Return [x, y] of the center of cell containing provided text 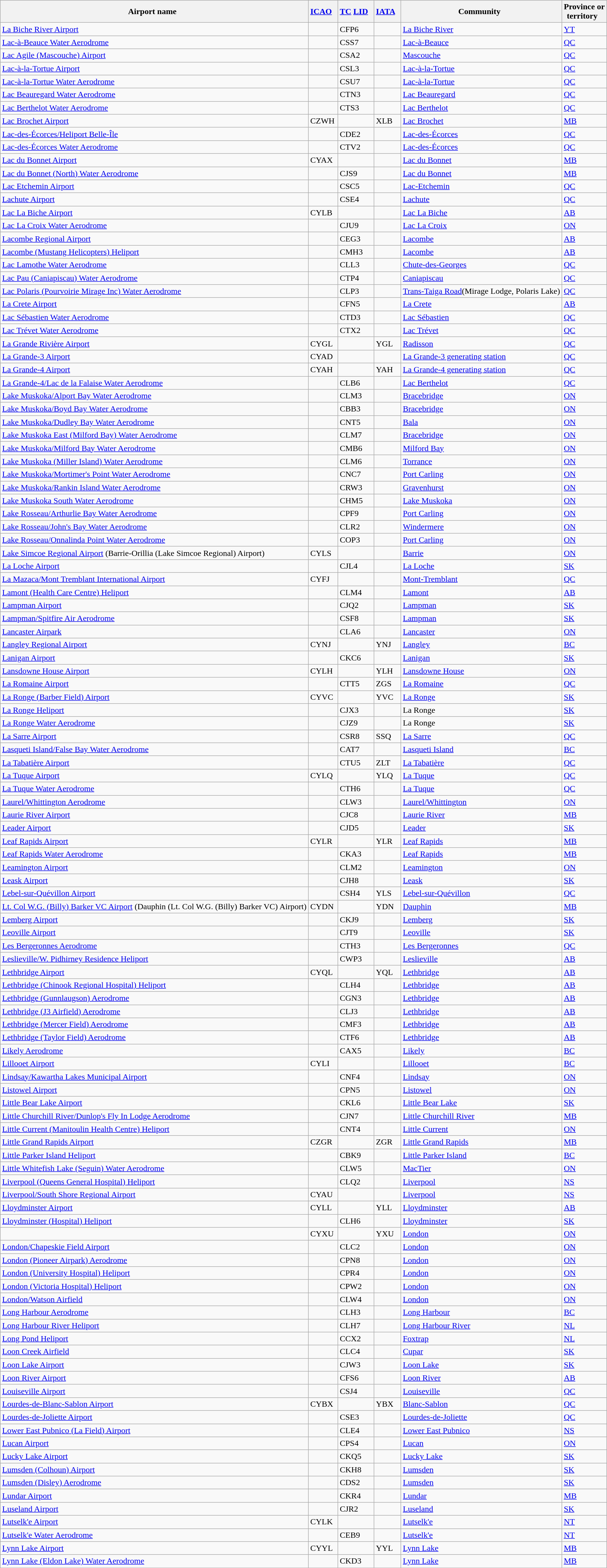
CLM7 [356, 435]
CTH3 [356, 946]
Long Harbour [481, 1312]
CYVC [323, 697]
CLM4 [356, 592]
Lucan Airport [154, 1443]
Lac du Bonnet Airport [154, 160]
CSE4 [356, 200]
La Tuque Water Aerodrome [154, 788]
Little Parker Island Heliport [154, 1155]
CKD3 [356, 1561]
CJT9 [356, 933]
Lac Beauregard [481, 95]
Lac-à-la-Tortue Airport [154, 68]
Lampman Airport [154, 605]
CZWH [323, 121]
Lac Berthelot Water Aerodrome [154, 108]
Lancaster Airpark [154, 632]
CSC5 [356, 186]
CYLB [323, 213]
ICAO [323, 12]
CLL3 [356, 265]
Lumsden (Colhoun) Airport [154, 1470]
CYLQ [323, 775]
Lansdowne House Airport [154, 671]
Lac Sébastien Water Aerodrome [154, 317]
Leoville [481, 933]
CFP6 [356, 29]
Lutselk'e Water Aerodrome [154, 1535]
COP3 [356, 540]
CSE3 [356, 1417]
Lake Muskoka South Water Aerodrome [154, 501]
Lac Trévet Water Aerodrome [154, 330]
Loon Creek Airfield [154, 1352]
CTV2 [356, 147]
La Grande-4/Lac de la Falaise Water Aerodrome [154, 383]
La Tabatière Airport [154, 762]
Province orterritory [584, 12]
CJR2 [356, 1509]
TC LID [356, 12]
Lucky Lake Airport [154, 1457]
CYNJ [323, 645]
Lasqueti Island/False Bay Water Aerodrome [154, 749]
Lake Rosseau/John's Bay Water Aerodrome [154, 527]
CEG3 [356, 239]
CRW3 [356, 487]
YYL [387, 1548]
Little Churchill River [481, 1116]
Lower East Pubnico (La Field) Airport [154, 1430]
CLM3 [356, 396]
CPF9 [356, 514]
Mont-Tremblant [481, 579]
Laurie River Airport [154, 815]
CPS4 [356, 1443]
Lake Muskoka/Rankin Island Water Aerodrome [154, 487]
SSQ [387, 736]
CMF3 [356, 1024]
CSJ4 [356, 1391]
London (University Hospital) Heliport [154, 1273]
Lac-à-la-Tortue Water Aerodrome [154, 82]
CTP4 [356, 278]
Leslieville [481, 959]
CKQ5 [356, 1457]
CPN8 [356, 1260]
La Tabatière [481, 762]
YQL [387, 972]
La Ronge Heliport [154, 710]
Lac Brochet Airport [154, 121]
Milford Bay [481, 448]
Long Harbour Aerodrome [154, 1312]
CLE4 [356, 1430]
Likely [481, 1051]
Torrance [481, 461]
Leask [481, 880]
Listowel [481, 1090]
CJU9 [356, 226]
CFS6 [356, 1378]
Luseland [481, 1509]
La Sarre [481, 736]
CLH4 [356, 985]
CYLH [323, 671]
YGL [387, 343]
Les Bergeronnes Aerodrome [154, 946]
Loon Lake Airport [154, 1365]
CJZ9 [356, 723]
Little Churchill River/Dunlop's Fly In Lodge Aerodrome [154, 1116]
Little Current [481, 1129]
CCX2 [356, 1339]
Louiseville Airport [154, 1391]
CFN5 [356, 304]
Little Current (Manitoulin Health Centre) Heliport [154, 1129]
YLH [387, 671]
Lac-des-Écorces Water Aerodrome [154, 147]
Lower East Pubnico [481, 1430]
CLR2 [356, 527]
YNJ [387, 645]
Long Pond Heliport [154, 1339]
Lethbridge (Taylor Field) Aerodrome [154, 1038]
La Ronge Water Aerodrome [154, 723]
CMB6 [356, 448]
Lanigan [481, 658]
Lake Muskoka [481, 501]
CYLS [323, 553]
CYAD [323, 356]
Lundar [481, 1496]
CLB6 [356, 383]
La Loche Airport [154, 566]
Lac Etchemin Airport [154, 186]
Lethbridge (Mercer Field) Aerodrome [154, 1024]
Lutselk'e Airport [154, 1522]
YLQ [387, 775]
CAT7 [356, 749]
Airport name [154, 12]
CNT5 [356, 422]
London/Watson Airfield [154, 1299]
CJQ2 [356, 605]
CYGL [323, 343]
Leaf Rapids Water Aerodrome [154, 854]
Lanigan Airport [154, 658]
CYLL [323, 1207]
Liverpool (Queens General Hospital) Heliport [154, 1181]
La Crete Airport [154, 304]
Chute-des-Georges [481, 265]
Lillooet Airport [154, 1064]
CWP3 [356, 959]
CJD5 [356, 828]
CJS9 [356, 173]
Long Harbour River [481, 1325]
Lemberg [481, 920]
Lac-à-Beauce Water Aerodrome [154, 42]
Lucan [481, 1443]
Leslieville/W. Pidhirney Residence Heliport [154, 959]
La Biche River [481, 29]
CTD3 [356, 317]
Trans-Taiga Road(Mirage Lodge, Polaris Lake) [481, 291]
CHM5 [356, 501]
Little Bear Lake [481, 1103]
Lamont [481, 592]
CNT4 [356, 1129]
Lacombe (Mustang Helicopters) Heliport [154, 252]
CSU7 [356, 82]
Lampman/Spitfire Air Aerodrome [154, 619]
Lemberg Airport [154, 920]
Lachute [481, 200]
YDN [387, 906]
La Romaine [481, 684]
Leamington [481, 867]
CLP3 [356, 291]
CYFJ [323, 579]
La Sarre Airport [154, 736]
ZLT [387, 762]
Lynn Lake (Eldon Lake) Water Aerodrome [154, 1561]
CPW2 [356, 1286]
CLH7 [356, 1325]
La Ronge (Barber Field) Airport [154, 697]
Lake Muskoka/Dudley Bay Water Aerodrome [154, 422]
Lillooet [481, 1064]
Lac Polaris (Pourvoirie Mirage Inc) Water Aerodrome [154, 291]
Lake Muskoka (Miller Island) Water Aerodrome [154, 461]
Lachute Airport [154, 200]
Lindsay/Kawartha Lakes Municipal Airport [154, 1077]
Barrie [481, 553]
CKJ9 [356, 920]
CSA2 [356, 55]
CLH3 [356, 1312]
Lac La Biche Airport [154, 213]
CYLI [323, 1064]
CSH4 [356, 893]
YT [584, 29]
Leaf Rapids Airport [154, 841]
La Grande-4 Airport [154, 369]
Langley [481, 645]
Lake Muskoka/Milford Bay Water Aerodrome [154, 448]
Long Harbour River Heliport [154, 1325]
CLW4 [356, 1299]
Lake Rosseau/Arthurlie Bay Water Aerodrome [154, 514]
CLM2 [356, 867]
La Loche [481, 566]
YBX [387, 1404]
Windermere [481, 527]
Laurie River [481, 815]
Lancaster [481, 632]
CDS2 [356, 1483]
CPN5 [356, 1090]
Little Bear Lake Airport [154, 1103]
Listowel Airport [154, 1090]
Lac La Croix [481, 226]
Lake Muskoka/Boyd Bay Water Aerodrome [154, 409]
CSL3 [356, 68]
Lynn Lake Airport [154, 1548]
YVC [387, 697]
Lethbridge (Gunnlaugson) Aerodrome [154, 998]
London/Chapeskie Field Airport [154, 1247]
Lac Brochet [481, 121]
Leamington Airport [154, 867]
CTH6 [356, 788]
Lac Sébastien [481, 317]
CSR8 [356, 736]
Leask Airport [154, 880]
CKL6 [356, 1103]
CLC4 [356, 1352]
CSS7 [356, 42]
CGN3 [356, 998]
Leader Airport [154, 828]
CYAH [323, 369]
Little Parker Island [481, 1155]
CLJ3 [356, 1011]
CTN3 [356, 95]
Lake Simcoe Regional Airport (Barrie-Orillia (Lake Simcoe Regional) Airport) [154, 553]
CEB9 [356, 1535]
La Grande-3 generating station [481, 356]
Cupar [481, 1352]
CJN7 [356, 1116]
Lourdes-de-Joliette [481, 1417]
La Biche River Airport [154, 29]
Lake Muskoka East (Milford Bay) Water Aerodrome [154, 435]
ZGS [387, 684]
Lac La Biche [481, 213]
CLH6 [356, 1221]
Lac du Bonnet (North) Water Aerodrome [154, 173]
CTU5 [356, 762]
Caniapiscau [481, 278]
Blanc-Sablon [481, 1404]
Lt. Col W.G. (Billy) Barker VC Airport (Dauphin (Lt. Col W.G. (Billy) Barker VC) Airport) [154, 906]
Bala [481, 422]
Lac Agile (Mascouche) Airport [154, 55]
Langley Regional Airport [154, 645]
ZGR [387, 1142]
CYDN [323, 906]
Lacombe Regional Airport [154, 239]
London (Pioneer Airpark) Aerodrome [154, 1260]
Lake Muskoka/Mortimer's Point Water Aerodrome [154, 474]
CBK9 [356, 1155]
Lourdes-de-Blanc-Sablon Airport [154, 1404]
CYYL [323, 1548]
CTF6 [356, 1038]
CLM6 [356, 461]
CLA6 [356, 632]
CSF8 [356, 619]
YLR [387, 841]
CJL4 [356, 566]
Lloydminster Airport [154, 1207]
CYQL [323, 972]
Lac Trévet [481, 330]
Lourdes-de-Joliette Airport [154, 1417]
CLQ2 [356, 1181]
Lansdowne House [481, 671]
CJW3 [356, 1365]
CKR4 [356, 1496]
Laurel/Whittington [481, 802]
Community [481, 12]
La Crete [481, 304]
La Grande Rivière Airport [154, 343]
Laurel/Whittington Aerodrome [154, 802]
Little Grand Rapids [481, 1142]
Lebel-sur-Quévillon [481, 893]
XLB [387, 121]
Lethbridge Airport [154, 972]
Lake Muskoka/Alport Bay Water Aerodrome [154, 396]
CKH8 [356, 1470]
London (Victoria Hospital) Heliport [154, 1286]
Little Grand Rapids Airport [154, 1142]
La Grande-3 Airport [154, 356]
CZGR [323, 1142]
CNC7 [356, 474]
Loon River [481, 1378]
CYAX [323, 160]
CLW5 [356, 1168]
YLS [387, 893]
Lake Rosseau/Onnalinda Point Water Aerodrome [154, 540]
Lac Beauregard Water Aerodrome [154, 95]
Lindsay [481, 1077]
La Tuque Airport [154, 775]
CJC8 [356, 815]
Lasqueti Island [481, 749]
Lac Lamothe Water Aerodrome [154, 265]
CAX5 [356, 1051]
Mascouche [481, 55]
Lac La Croix Water Aerodrome [154, 226]
La Mazaca/Mont Tremblant International Airport [154, 579]
La Romaine Airport [154, 684]
Lucky Lake [481, 1457]
CNF4 [356, 1077]
CYXU [323, 1234]
Lebel-sur-Quévillon Airport [154, 893]
Lac Pau (Caniapiscau) Water Aerodrome [154, 278]
CJX3 [356, 710]
La Grande-4 generating station [481, 369]
CYLK [323, 1522]
Lac-des-Écorces/Heliport Belle-Île [154, 134]
Leader [481, 828]
Lac-Etchemin [481, 186]
Likely Aerodrome [154, 1051]
Radisson [481, 343]
CYBX [323, 1404]
CTS3 [356, 108]
YAH [387, 369]
CBB3 [356, 409]
Leoville Airport [154, 933]
Foxtrap [481, 1339]
Lethbridge (Chinook Regional Hospital) Heliport [154, 985]
Lethbridge (J3 Airfield) Aerodrome [154, 1011]
CLW3 [356, 802]
Luseland Airport [154, 1509]
Lamont (Health Care Centre) Heliport [154, 592]
CMH3 [356, 252]
Lloydminster (Hospital) Heliport [154, 1221]
CJH8 [356, 880]
CTT5 [356, 684]
CLC2 [356, 1247]
MacTier [481, 1168]
CTX2 [356, 330]
Dauphin [481, 906]
YLL [387, 1207]
Loon Lake [481, 1365]
CKC6 [356, 658]
CDE2 [356, 134]
Lundar Airport [154, 1496]
Les Bergeronnes [481, 946]
Gravenhurst [481, 487]
IATA [387, 12]
Little Whitefish Lake (Seguin) Water Aerodrome [154, 1168]
Louiseville [481, 1391]
CKA3 [356, 854]
CYAU [323, 1194]
CYLR [323, 841]
Liverpool/South Shore Regional Airport [154, 1194]
Lumsden (Disley) Aerodrome [154, 1483]
Loon River Airport [154, 1378]
YXU [387, 1234]
CPR4 [356, 1273]
Lac-à-Beauce [481, 42]
